Extract the (X, Y) coordinate from the center of the cell holding the provided text.  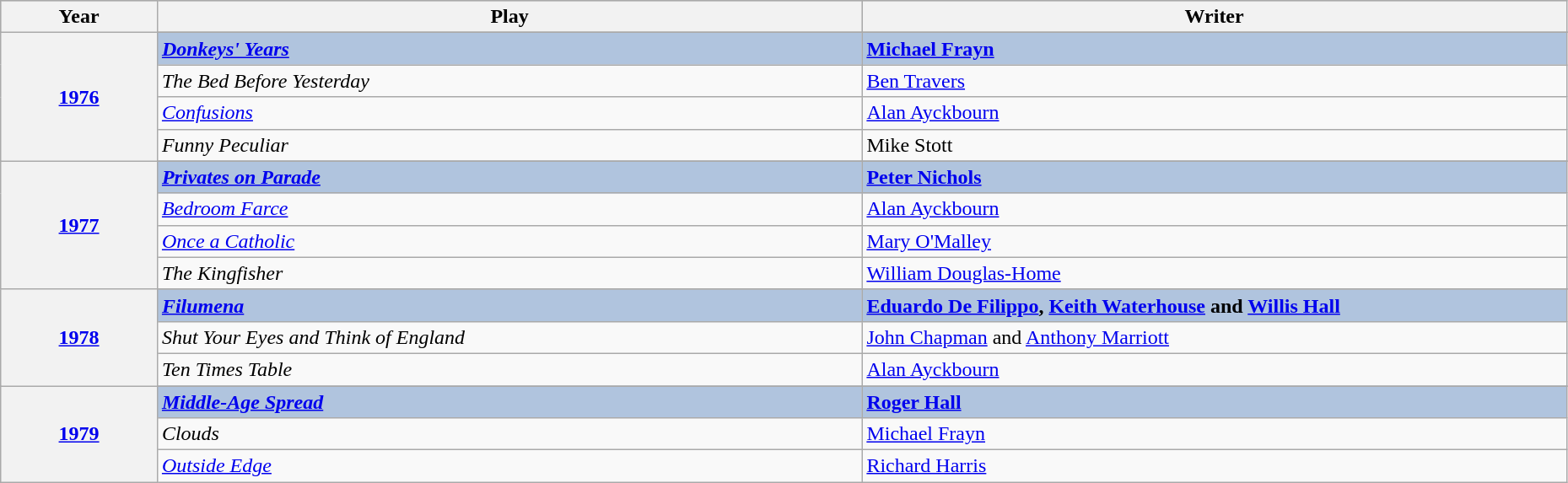
The Bed Before Yesterday (509, 81)
Writer (1215, 17)
Richard Harris (1215, 466)
Filumena (509, 305)
Mary O'Malley (1215, 241)
Play (509, 17)
Bedroom Farce (509, 209)
Middle-Age Spread (509, 402)
Peter Nichols (1215, 177)
1979 (79, 434)
Eduardo De Filippo, Keith Waterhouse and Willis Hall (1215, 305)
1977 (79, 225)
Mike Stott (1215, 145)
Outside Edge (509, 466)
William Douglas-Home (1215, 273)
Roger Hall (1215, 402)
Funny Peculiar (509, 145)
John Chapman and Anthony Marriott (1215, 337)
Year (79, 17)
Privates on Parade (509, 177)
Donkeys' Years (509, 49)
Clouds (509, 434)
Ben Travers (1215, 81)
The Kingfisher (509, 273)
Once a Catholic (509, 241)
Ten Times Table (509, 369)
1978 (79, 337)
Shut Your Eyes and Think of England (509, 337)
1976 (79, 97)
Confusions (509, 113)
